Provide the (x, y) coordinate of the cell's center where the given text is located.  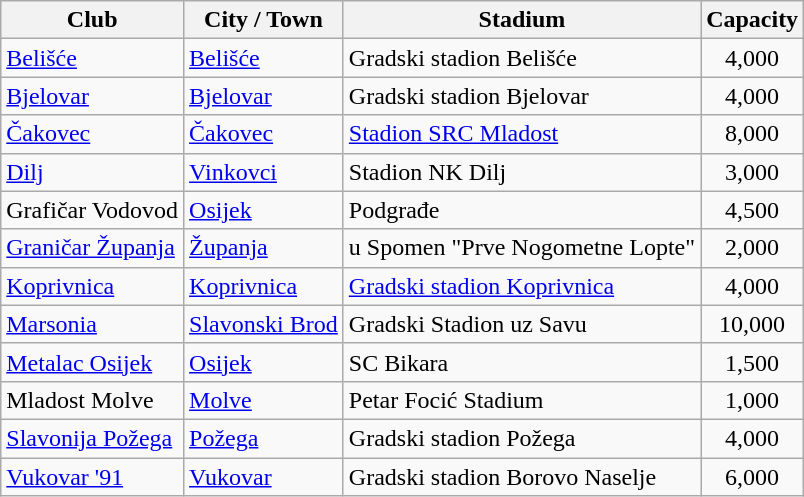
Grafičar Vodovod (92, 210)
Petar Focić Stadium (522, 400)
Marsonia (92, 324)
Mladost Molve (92, 400)
3,000 (752, 172)
Vukovar '91 (92, 477)
Stadion NK Dilj (522, 172)
Gradski stadion Koprivnica (522, 286)
Vinkovci (264, 172)
SC Bikara (522, 362)
Capacity (752, 20)
Slavonski Brod (264, 324)
Dilj (92, 172)
City / Town (264, 20)
Metalac Osijek (92, 362)
Vukovar (264, 477)
Slavonija Požega (92, 438)
u Spomen "Prve Nogometne Lopte" (522, 248)
Gradski stadion Požega (522, 438)
1,000 (752, 400)
Molve (264, 400)
8,000 (752, 134)
2,000 (752, 248)
Gradski Stadion uz Savu (522, 324)
Stadium (522, 20)
Stadion SRC Mladost (522, 134)
1,500 (752, 362)
Gradski stadion Belišće (522, 58)
Gradski stadion Bjelovar (522, 96)
6,000 (752, 477)
Požega (264, 438)
4,500 (752, 210)
Gradski stadion Borovo Naselje (522, 477)
10,000 (752, 324)
Club (92, 20)
Podgrađe (522, 210)
Graničar Županja (92, 248)
Županja (264, 248)
